Scan for the cell matching the given text and deliver its [x, y] coordinate at center. 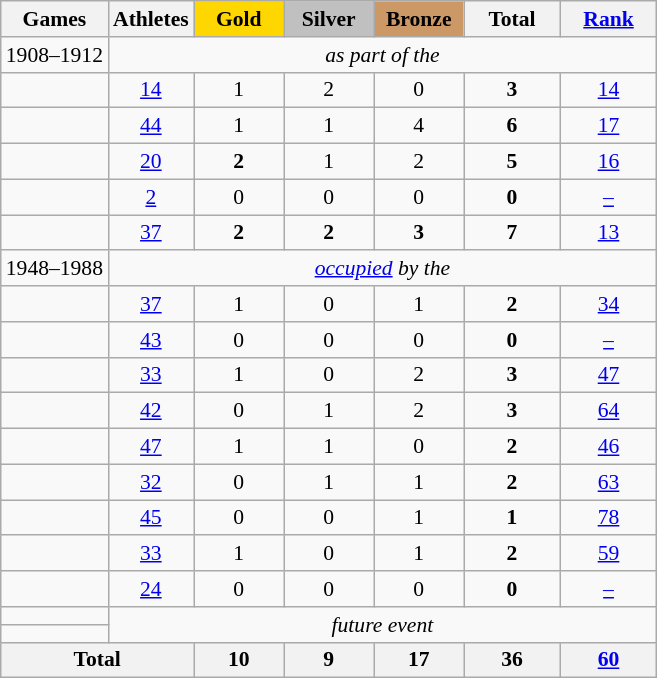
future event [382, 625]
64 [608, 411]
13 [608, 233]
Rank [608, 19]
Games [54, 19]
44 [151, 126]
46 [608, 447]
60 [608, 660]
4 [419, 126]
as part of the [382, 55]
9 [329, 660]
7 [512, 233]
45 [151, 518]
34 [608, 304]
59 [608, 554]
occupied by the [382, 269]
Bronze [419, 19]
63 [608, 482]
78 [608, 518]
36 [512, 660]
Athletes [151, 19]
1908–1912 [54, 55]
10 [239, 660]
32 [151, 482]
16 [608, 162]
42 [151, 411]
43 [151, 340]
Silver [329, 19]
24 [151, 589]
Gold [239, 19]
6 [512, 126]
1948–1988 [54, 269]
5 [512, 162]
20 [151, 162]
